Return (X, Y) of the center of cell containing provided text 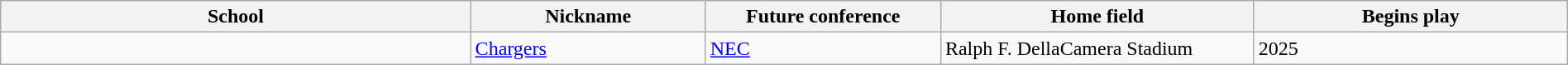
Begins play (1411, 17)
Home field (1097, 17)
2025 (1411, 48)
Nickname (588, 17)
Ralph F. DellaCamera Stadium (1097, 48)
NEC (823, 48)
School (236, 17)
Future conference (823, 17)
Chargers (588, 48)
